Scan for the cell matching the given text and deliver its [X, Y] coordinate at center. 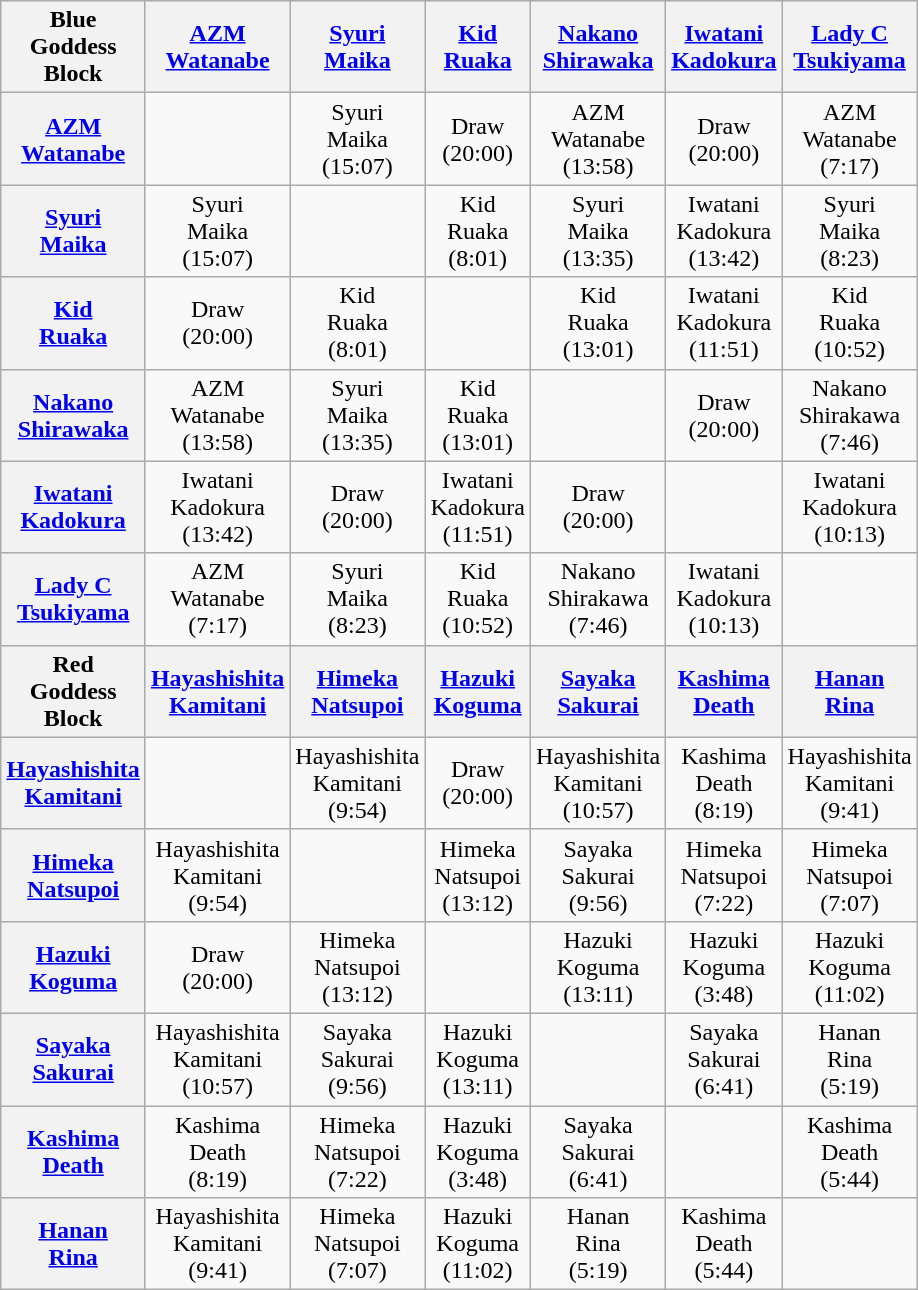
Red Goddess Block [73, 691]
Blue Goddess Block [73, 47]
